Detect which cell encompasses the target text, then output its [x, y] center coordinate. 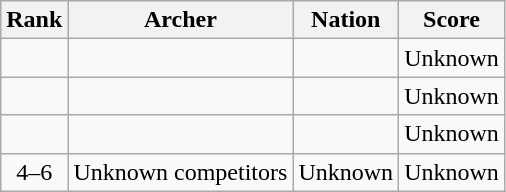
Nation [346, 20]
4–6 [34, 172]
Rank [34, 20]
Score [452, 20]
Archer [180, 20]
Unknown competitors [180, 172]
